Find where the given text appears and provide that cell's center as (x, y) coordinate. 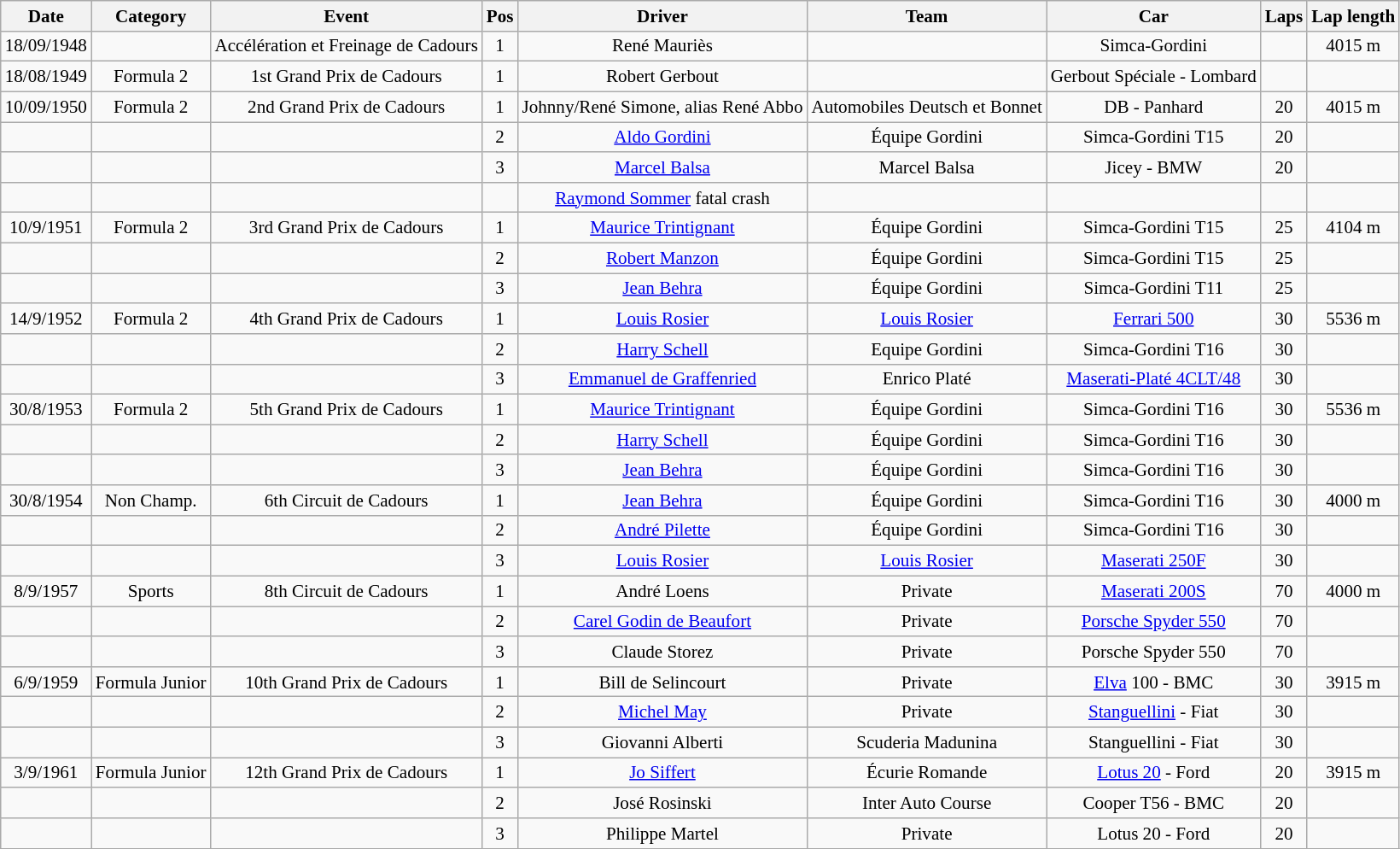
Robert Manzon (662, 258)
18/08/1949 (46, 77)
Carel Godin de Beaufort (662, 622)
10/09/1950 (46, 106)
Simca-Gordini (1154, 46)
1st Grand Prix de Cadours (346, 77)
Maserati 250F (1154, 560)
Date (46, 15)
Non Champ. (151, 501)
Accélération et Freinage de Cadours (346, 46)
18/09/1948 (46, 46)
José Rosinski (662, 803)
2nd Grand Prix de Cadours (346, 106)
Johnny/René Simone, alias René Abbo (662, 106)
Ferrari 500 (1154, 318)
14/9/1952 (46, 318)
Claude Storez (662, 651)
André Loens (662, 591)
Lap length (1353, 15)
4104 m (1353, 227)
Scuderia Madunina (926, 741)
Inter Auto Course (926, 803)
3rd Grand Prix de Cadours (346, 227)
Automobiles Deutsch et Bonnet (926, 106)
Laps (1284, 15)
Pos (500, 15)
Écurie Romande (926, 772)
Sports (151, 591)
3/9/1961 (46, 772)
12th Grand Prix de Cadours (346, 772)
Category (151, 15)
Emmanuel de Graffenried (662, 379)
6th Circuit de Cadours (346, 501)
Simca-Gordini T11 (1154, 289)
Bill de Selincourt (662, 682)
Event (346, 15)
Jicey - BMW (1154, 167)
DB - Panhard (1154, 106)
30/8/1953 (46, 410)
Cooper T56 - BMC (1154, 803)
5th Grand Prix de Cadours (346, 410)
Michel May (662, 712)
Gerbout Spéciale - Lombard (1154, 77)
30/8/1954 (46, 501)
8/9/1957 (46, 591)
8th Circuit de Cadours (346, 591)
Elva 100 - BMC (1154, 682)
Robert Gerbout (662, 77)
André Pilette (662, 530)
Giovanni Alberti (662, 741)
Philippe Martel (662, 834)
Maserati 200S (1154, 591)
Jo Siffert (662, 772)
Equipe Gordini (926, 348)
Aldo Gordini (662, 137)
Car (1154, 15)
Team (926, 15)
10th Grand Prix de Cadours (346, 682)
6/9/1959 (46, 682)
Driver (662, 15)
René Mauriès (662, 46)
Enrico Platé (926, 379)
Raymond Sommer fatal crash (662, 196)
10/9/1951 (46, 227)
Maserati-Platé 4CLT/48 (1154, 379)
4th Grand Prix de Cadours (346, 318)
